Extract the (x, y) coordinate from the center of the cell holding the provided text.  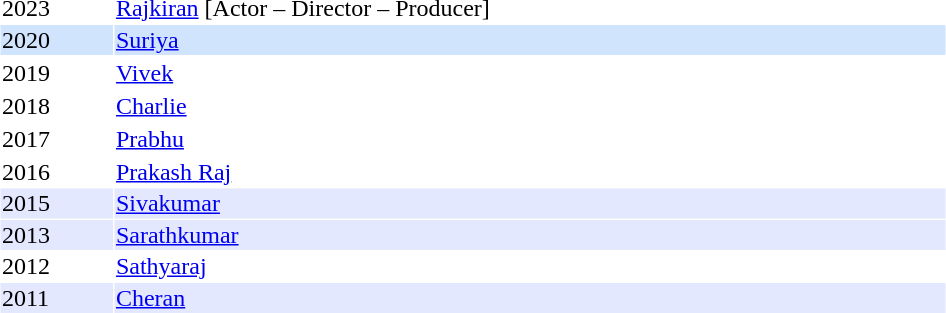
Sivakumar (530, 203)
2015 (56, 203)
Sarathkumar (530, 235)
2018 (56, 106)
Charlie (530, 106)
2019 (56, 73)
2016 (56, 172)
Sathyaraj (530, 267)
2012 (56, 267)
Suriya (530, 40)
Vivek (530, 73)
Cheran (530, 298)
Prakash Raj (530, 172)
2020 (56, 40)
Prabhu (530, 139)
2013 (56, 235)
2011 (56, 298)
2017 (56, 139)
